For the text-containing cell, return its midpoint in [x, y] coordinate format. 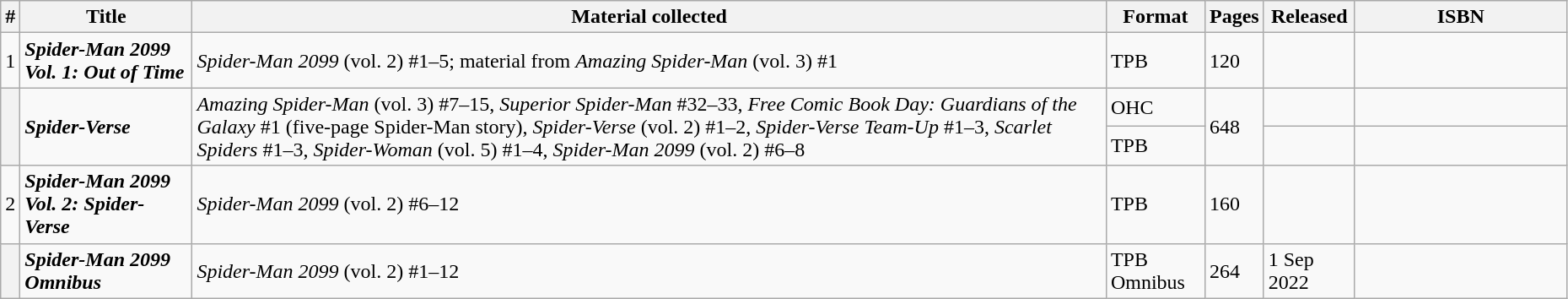
160 [1235, 204]
Pages [1235, 17]
1 Sep 2022 [1309, 270]
Spider-Man 2099 (vol. 2) #1–5; material from Amazing Spider-Man (vol. 3) #1 [649, 61]
OHC [1156, 107]
Spider-Man 2099 (vol. 2) #1–12 [649, 270]
Spider-Man 2099 Vol. 1: Out of Time [106, 61]
Material collected [649, 17]
Spider-Man 2099 Vol. 2: Spider-Verse [106, 204]
Spider-Man 2099 (vol. 2) #6–12 [649, 204]
Title [106, 17]
Format [1156, 17]
1 [10, 61]
120 [1235, 61]
TPB Omnibus [1156, 270]
2 [10, 204]
ISBN [1461, 17]
648 [1235, 127]
264 [1235, 270]
# [10, 17]
Spider-Man 2099 Omnibus [106, 270]
Released [1309, 17]
Spider-Verse [106, 127]
